Locate the cell with the specified text and output its (x, y) center coordinate. 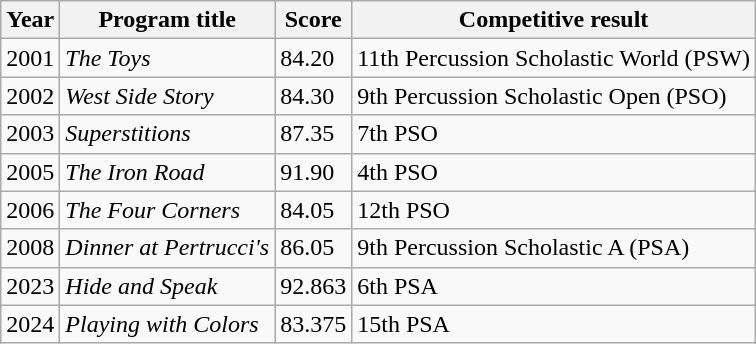
15th PSA (554, 324)
Hide and Speak (168, 286)
Playing with Colors (168, 324)
6th PSA (554, 286)
2003 (30, 134)
7th PSO (554, 134)
9th Percussion Scholastic Open (PSO) (554, 96)
11th Percussion Scholastic World (PSW) (554, 58)
2008 (30, 248)
4th PSO (554, 172)
The Toys (168, 58)
84.20 (314, 58)
The Iron Road (168, 172)
84.30 (314, 96)
West Side Story (168, 96)
Program title (168, 20)
2006 (30, 210)
The Four Corners (168, 210)
84.05 (314, 210)
86.05 (314, 248)
Score (314, 20)
92.863 (314, 286)
83.375 (314, 324)
2002 (30, 96)
Year (30, 20)
9th Percussion Scholastic A (PSA) (554, 248)
91.90 (314, 172)
12th PSO (554, 210)
Competitive result (554, 20)
2024 (30, 324)
2005 (30, 172)
Dinner at Pertrucci's (168, 248)
Superstitions (168, 134)
2023 (30, 286)
2001 (30, 58)
87.35 (314, 134)
